Identify which cell holds the provided text, then report its (X, Y) central coordinate. 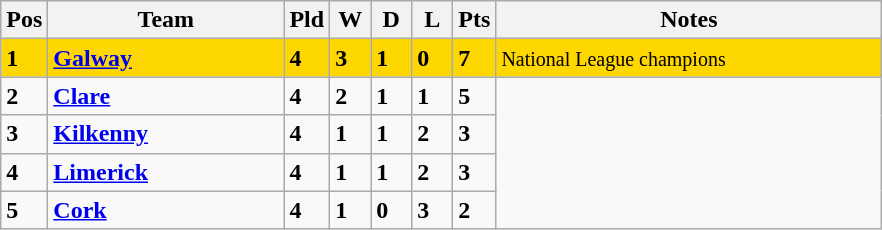
7 (474, 58)
Kilkenny (166, 134)
Limerick (166, 172)
Clare (166, 96)
L (432, 20)
Notes (689, 20)
Galway (166, 58)
Cork (166, 210)
Team (166, 20)
W (350, 20)
Pos (24, 20)
Pts (474, 20)
National League champions (689, 58)
D (392, 20)
Pld (307, 20)
